Detect which cell encompasses the target text, then output its [x, y] center coordinate. 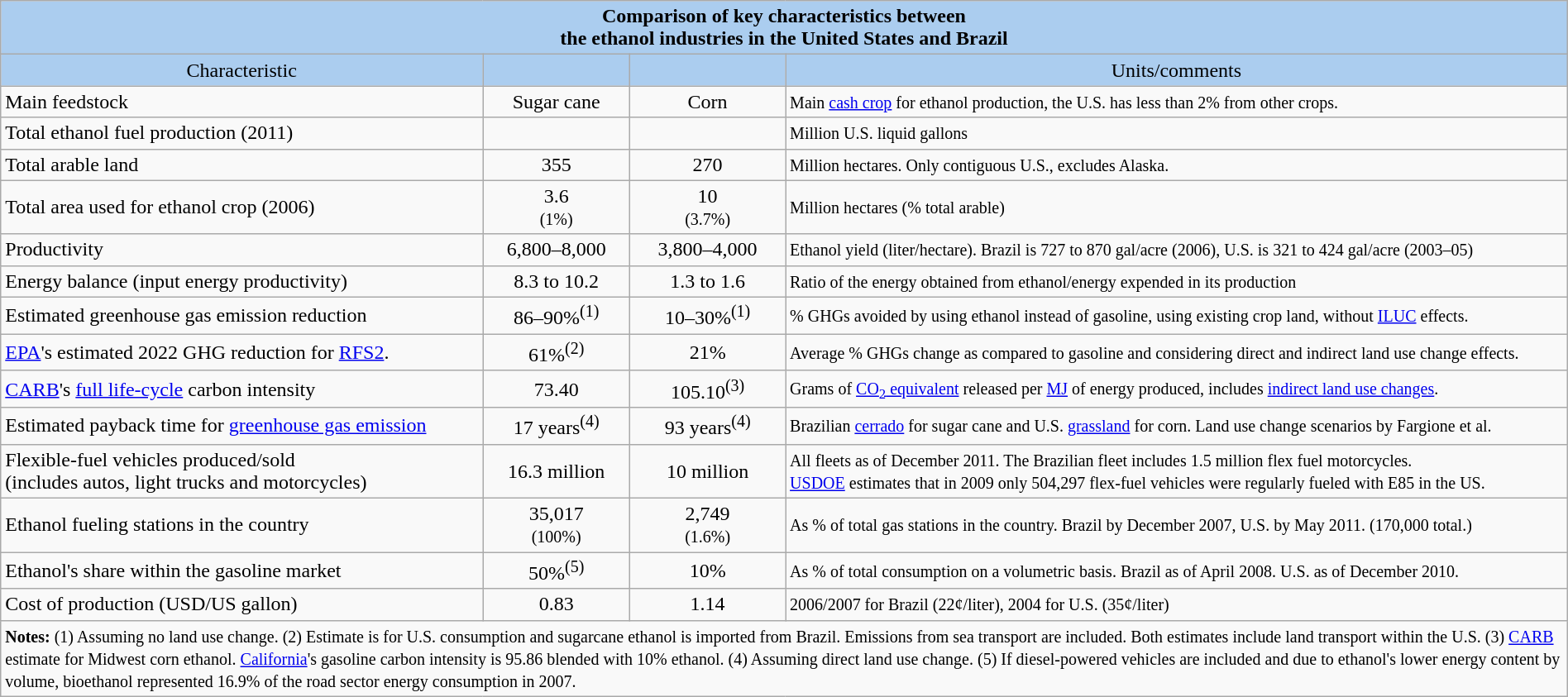
61%(2) [557, 352]
16.3 million [557, 471]
10% [708, 570]
10–30%(1) [708, 316]
3.6(1%) [557, 207]
3,800–4,000 [708, 250]
8.3 to 10.2 [557, 281]
270 [708, 165]
73.40 [557, 389]
Million hectares. Only contiguous U.S., excludes Alaska. [1177, 165]
17 years(4) [557, 427]
Energy balance (input energy productivity) [241, 281]
Ethanol's share within the gasoline market [241, 570]
% GHGs avoided by using ethanol instead of gasoline, using existing crop land, without ILUC effects. [1177, 316]
As % of total consumption on a volumetric basis. Brazil as of April 2008. U.S. as of December 2010. [1177, 570]
Ethanol yield (liter/hectare). Brazil is 727 to 870 gal/acre (2006), U.S. is 321 to 424 gal/acre (2003–05) [1177, 250]
Total area used for ethanol crop (2006) [241, 207]
Cost of production (USD/US gallon) [241, 604]
Total ethanol fuel production (2011) [241, 133]
Grams of CO2 equivalent released per MJ of energy produced, includes indirect land use changes. [1177, 389]
Main cash crop for ethanol production, the U.S. has less than 2% from other crops. [1177, 102]
Ratio of the energy obtained from ethanol/energy expended in its production [1177, 281]
As % of total gas stations in the country. Brazil by December 2007, U.S. by May 2011. (170,000 total.) [1177, 526]
Flexible-fuel vehicles produced/sold(includes autos, light trucks and motorcycles) [241, 471]
50%(5) [557, 570]
CARB's full life-cycle carbon intensity [241, 389]
Main feedstock [241, 102]
Estimated payback time for greenhouse gas emission [241, 427]
2,749(1.6%) [708, 526]
35,017(100%) [557, 526]
10(3.7%) [708, 207]
Characteristic [241, 70]
355 [557, 165]
Ethanol fueling stations in the country [241, 526]
105.10(3) [708, 389]
Units/comments [1177, 70]
1.14 [708, 604]
Total arable land [241, 165]
EPA's estimated 2022 GHG reduction for RFS2. [241, 352]
Comparison of key characteristics betweenthe ethanol industries in the United States and Brazil [784, 28]
1.3 to 1.6 [708, 281]
Million hectares (% total arable) [1177, 207]
Brazilian cerrado for sugar cane and U.S. grassland for corn. Land use change scenarios by Fargione et al. [1177, 427]
21% [708, 352]
Corn [708, 102]
2006/2007 for Brazil (22¢/liter), 2004 for U.S. (35¢/liter) [1177, 604]
10 million [708, 471]
Average % GHGs change as compared to gasoline and considering direct and indirect land use change effects. [1177, 352]
0.83 [557, 604]
93 years(4) [708, 427]
86–90%(1) [557, 316]
Million U.S. liquid gallons [1177, 133]
Sugar cane [557, 102]
6,800–8,000 [557, 250]
Productivity [241, 250]
Estimated greenhouse gas emission reduction [241, 316]
